Return the [x, y] coordinate for the center point of the cell that contains the specified text.  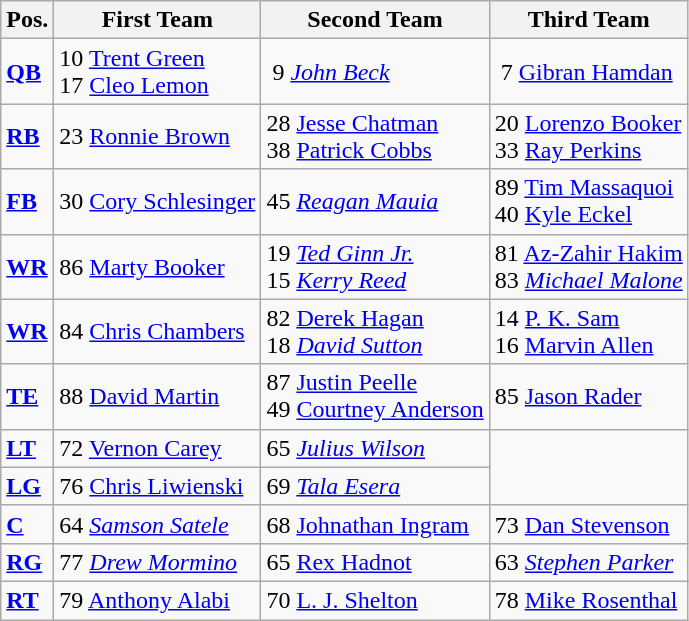
84 Chris Chambers [158, 332]
63 Stephen Parker [588, 562]
30 Cory Schlesinger [158, 202]
73 Dan Stevenson [588, 524]
81 Az-Zahir Hakim83 Michael Malone [588, 266]
65 Julius Wilson [375, 448]
85 Jason Rader [588, 396]
C [28, 524]
RB [28, 136]
28 Jesse Chatman38 Patrick Cobbs [375, 136]
82 Derek Hagan18 David Sutton [375, 332]
RG [28, 562]
88 David Martin [158, 396]
70 L. J. Shelton [375, 600]
69 Tala Esera [375, 486]
68 Johnathan Ingram [375, 524]
45 Reagan Mauia [375, 202]
Pos. [28, 20]
23 Ronnie Brown [158, 136]
RT [28, 600]
10 Trent Green17 Cleo Lemon [158, 72]
Second Team [375, 20]
Third Team [588, 20]
72 Vernon Carey [158, 448]
87 Justin Peelle49 Courtney Anderson [375, 396]
65 Rex Hadnot [375, 562]
76 Chris Liwienski [158, 486]
TE [28, 396]
19 Ted Ginn Jr.15 Kerry Reed [375, 266]
89 Tim Massaquoi40 Kyle Eckel [588, 202]
9 John Beck [375, 72]
78 Mike Rosenthal [588, 600]
14 P. K. Sam16 Marvin Allen [588, 332]
86 Marty Booker [158, 266]
LG [28, 486]
First Team [158, 20]
LT [28, 448]
7 Gibran Hamdan [588, 72]
77 Drew Mormino [158, 562]
79 Anthony Alabi [158, 600]
FB [28, 202]
QB [28, 72]
64 Samson Satele [158, 524]
20 Lorenzo Booker33 Ray Perkins [588, 136]
